Extract the [X, Y] coordinate from the center of the cell holding the provided text.  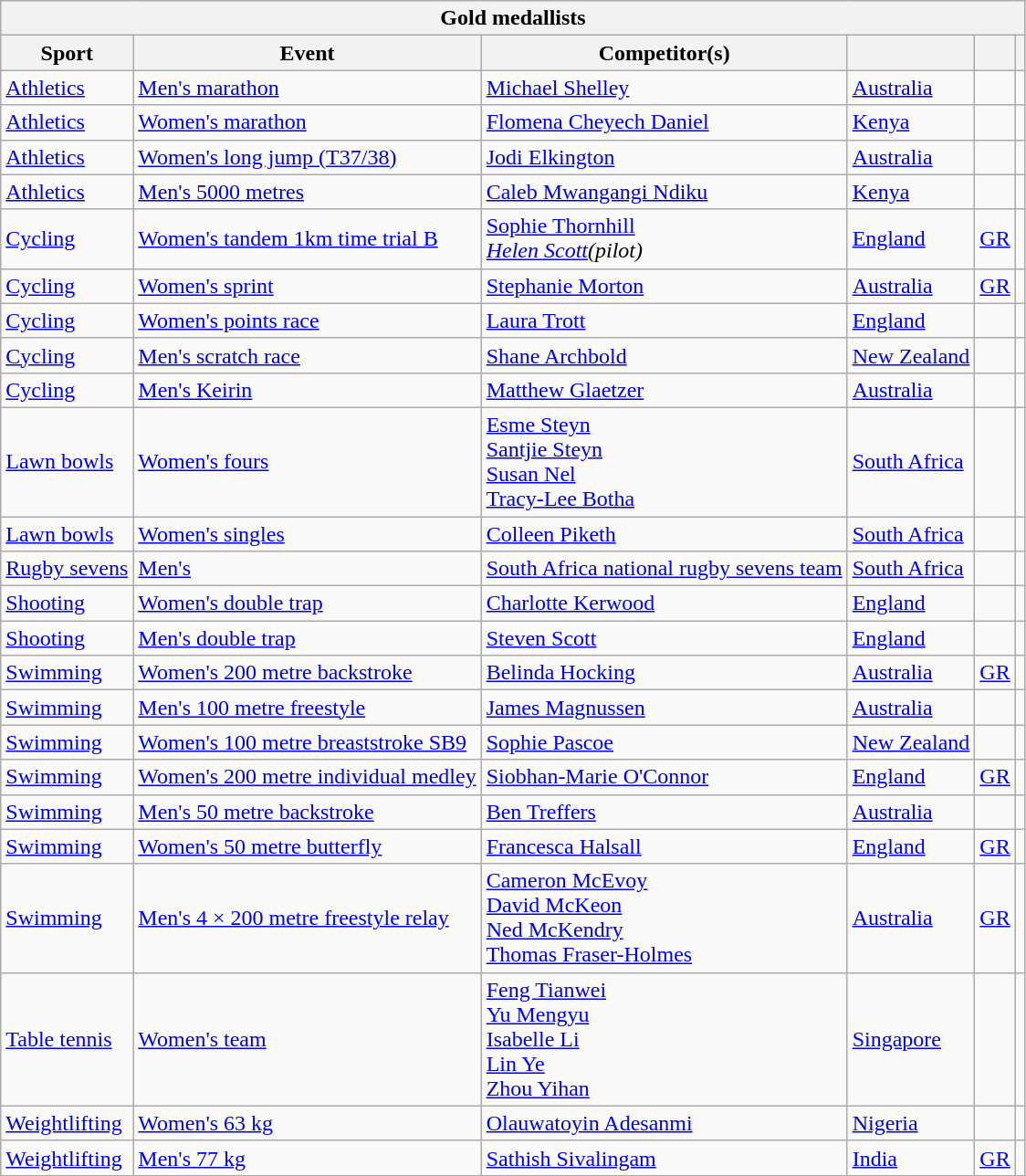
Men's 5000 metres [307, 192]
Feng TianweiYu MengyuIsabelle LiLin YeZhou Yihan [665, 1039]
Women's 200 metre individual medley [307, 777]
Men's Keirin [307, 390]
Charlotte Kerwood [665, 604]
Women's tandem 1km time trial B [307, 239]
Sport [68, 53]
Olauwatoyin Adesanmi [665, 1123]
Nigeria [911, 1123]
Flomena Cheyech Daniel [665, 122]
Steven Scott [665, 638]
Siobhan-Marie O'Connor [665, 777]
Men's 77 kg [307, 1158]
India [911, 1158]
Belinda Hocking [665, 673]
Caleb Mwangangi Ndiku [665, 192]
Table tennis [68, 1039]
Ben Treffers [665, 812]
Sophie Pascoe [665, 742]
Event [307, 53]
Men's 4 × 200 metre freestyle relay [307, 919]
Women's 50 metre butterfly [307, 846]
Colleen Piketh [665, 534]
Cameron McEvoyDavid McKeonNed McKendryThomas Fraser-Holmes [665, 919]
Men's [307, 569]
Michael Shelley [665, 88]
Women's fours [307, 462]
Jodi Elkington [665, 157]
Women's marathon [307, 122]
Women's long jump (T37/38) [307, 157]
South Africa national rugby sevens team [665, 569]
Women's 200 metre backstroke [307, 673]
Women's team [307, 1039]
Matthew Glaetzer [665, 390]
Men's 100 metre freestyle [307, 708]
Sathish Sivalingam [665, 1158]
Men's 50 metre backstroke [307, 812]
Women's 100 metre breaststroke SB9 [307, 742]
Gold medallists [513, 18]
Shane Archbold [665, 355]
Women's singles [307, 534]
Women's sprint [307, 286]
Competitor(s) [665, 53]
Women's 63 kg [307, 1123]
Women's points race [307, 320]
Singapore [911, 1039]
Francesca Halsall [665, 846]
Sophie ThornhillHelen Scott(pilot) [665, 239]
Stephanie Morton [665, 286]
Men's double trap [307, 638]
Men's marathon [307, 88]
Women's double trap [307, 604]
Esme SteynSantjie SteynSusan NelTracy-Lee Botha [665, 462]
Men's scratch race [307, 355]
Laura Trott [665, 320]
James Magnussen [665, 708]
Rugby sevens [68, 569]
